Find where the given text appears and provide that cell's center as (X, Y) coordinate. 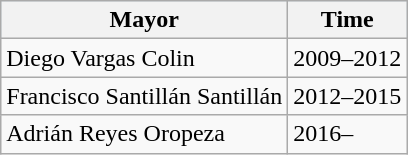
Adrián Reyes Oropeza (144, 134)
2016– (348, 134)
Time (348, 20)
Diego Vargas Colin (144, 58)
2012–2015 (348, 96)
Francisco Santillán Santillán (144, 96)
2009–2012 (348, 58)
Mayor (144, 20)
